Scan for the cell matching the given text and deliver its [X, Y] coordinate at center. 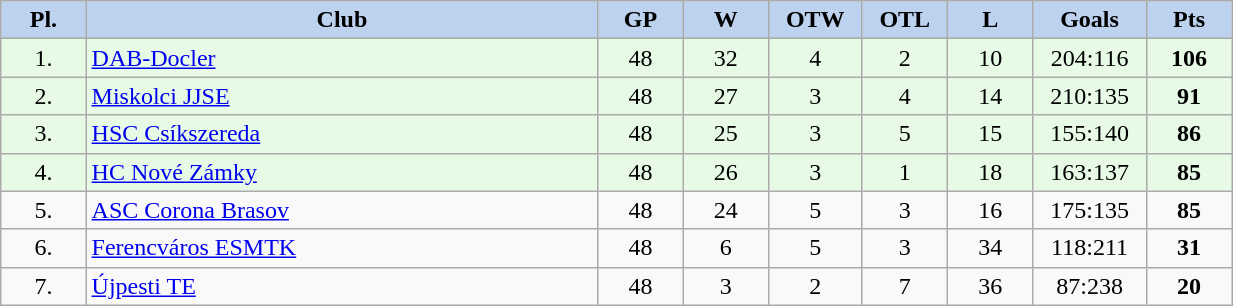
155:140 [1090, 134]
DAB-Docler [342, 58]
204:116 [1090, 58]
OTL [905, 20]
Miskolci JJSE [342, 96]
OTW [815, 20]
ASC Corona Brasov [342, 210]
HC Nové Zámky [342, 172]
27 [726, 96]
32 [726, 58]
6 [726, 248]
W [726, 20]
106 [1188, 58]
118:211 [1090, 248]
163:137 [1090, 172]
14 [990, 96]
26 [726, 172]
Goals [1090, 20]
5. [44, 210]
7. [44, 286]
16 [990, 210]
18 [990, 172]
210:135 [1090, 96]
34 [990, 248]
24 [726, 210]
3. [44, 134]
GP [640, 20]
91 [1188, 96]
175:135 [1090, 210]
2. [44, 96]
Pl. [44, 20]
HSC Csíkszereda [342, 134]
25 [726, 134]
Ferencváros ESMTK [342, 248]
10 [990, 58]
86 [1188, 134]
Pts [1188, 20]
15 [990, 134]
31 [1188, 248]
L [990, 20]
1 [905, 172]
20 [1188, 286]
87:238 [1090, 286]
36 [990, 286]
4. [44, 172]
Club [342, 20]
1. [44, 58]
6. [44, 248]
7 [905, 286]
Újpesti TE [342, 286]
